Return [x, y] of the center of cell containing provided text 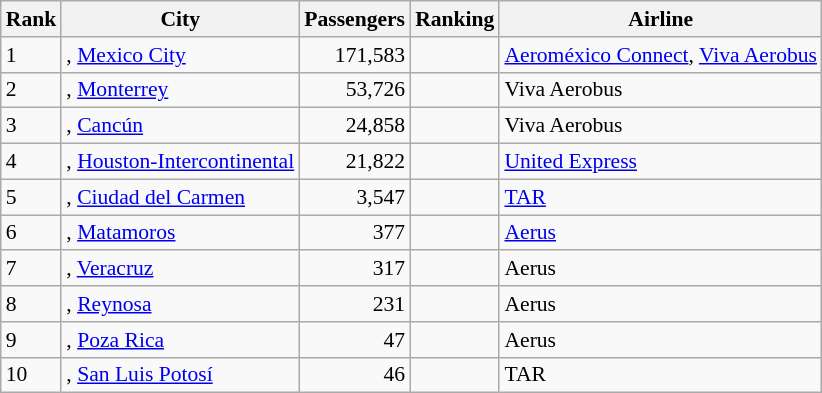
21,822 [354, 162]
Airline [660, 19]
Ranking [454, 19]
Aeroméxico Connect, Viva Aerobus [660, 55]
1 [32, 55]
47 [354, 340]
171,583 [354, 55]
, Matamoros [180, 233]
, Reynosa [180, 304]
5 [32, 197]
377 [354, 233]
6 [32, 233]
53,726 [354, 90]
231 [354, 304]
, Ciudad del Carmen [180, 197]
2 [32, 90]
United Express [660, 162]
8 [32, 304]
3,547 [354, 197]
, Veracruz [180, 269]
9 [32, 340]
, San Luis Potosí [180, 375]
, Mexico City [180, 55]
, Poza Rica [180, 340]
Rank [32, 19]
, Monterrey [180, 90]
, Houston-Intercontinental [180, 162]
46 [354, 375]
, Cancún [180, 126]
24,858 [354, 126]
317 [354, 269]
3 [32, 126]
Passengers [354, 19]
7 [32, 269]
10 [32, 375]
City [180, 19]
4 [32, 162]
